Search for the cell housing the specified text and yield its (x, y) center coordinate. 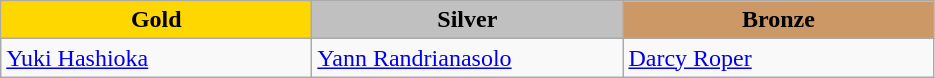
Silver (468, 20)
Yuki Hashioka (156, 58)
Darcy Roper (778, 58)
Gold (156, 20)
Bronze (778, 20)
Yann Randrianasolo (468, 58)
